Find where the given text appears and provide that cell's center as (X, Y) coordinate. 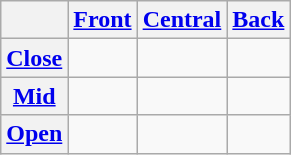
Back (258, 20)
Front (102, 20)
Open (34, 134)
Mid (34, 96)
Central (182, 20)
Close (34, 58)
